Provide the [x, y] coordinate of the cell's center where the given text is located.  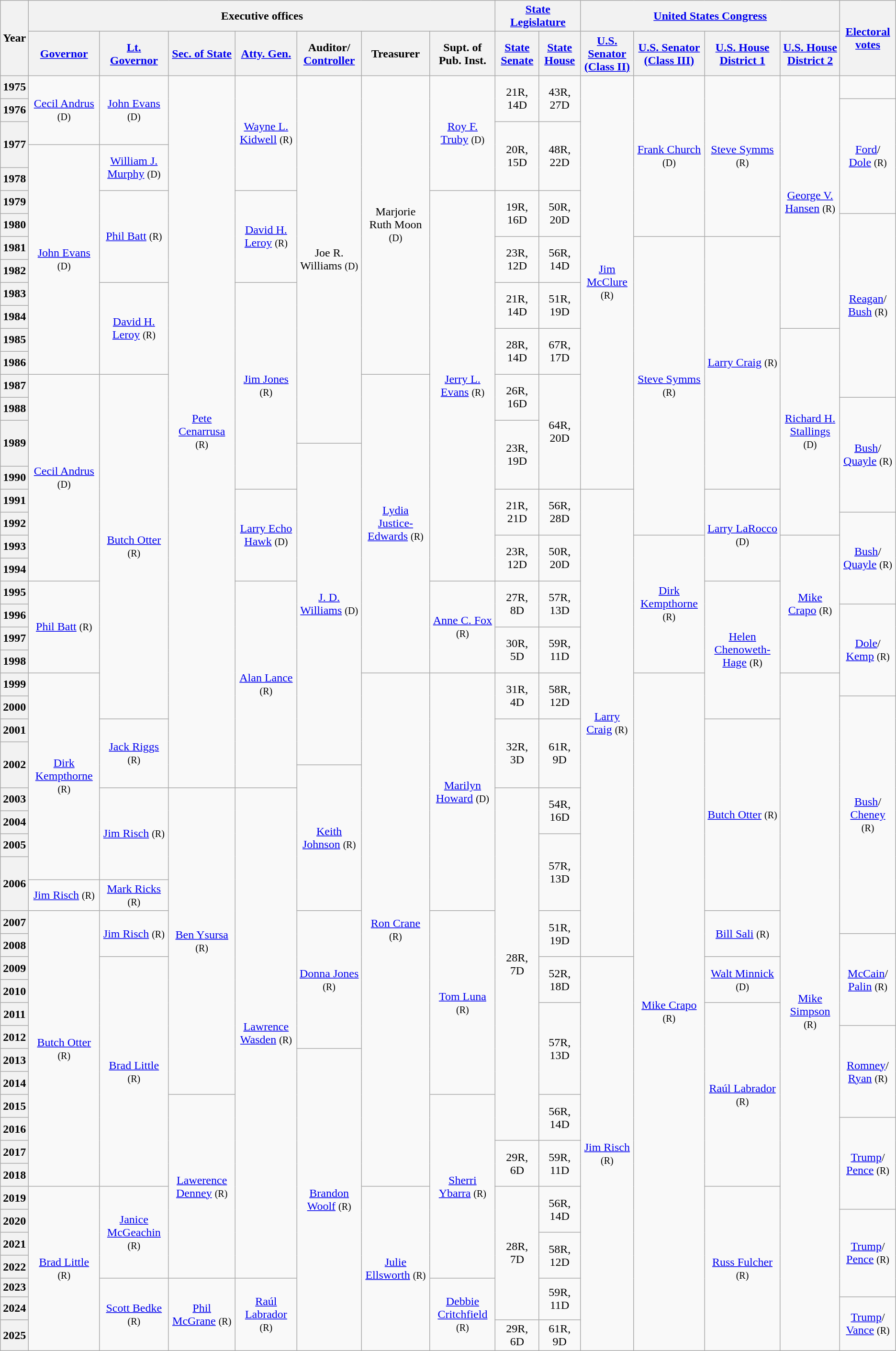
1979 [14, 202]
1992 [14, 524]
Pete Cenarrusa (R) [202, 432]
1983 [14, 294]
J. D. Williams (D) [329, 604]
48R, 22D [560, 156]
1994 [14, 569]
Trump/Vance (R) [868, 1324]
Larry LaRocco (D) [742, 535]
1982 [14, 271]
United States Congress [710, 16]
23R, 19D [517, 455]
U.S. Senator(Class II) [607, 54]
Ford/Dole (R) [868, 156]
2018 [14, 1175]
Marjorie Ruth Moon (D) [395, 225]
U.S. HouseDistrict 1 [742, 54]
Joe R. Williams (D) [329, 259]
Alan Lance (R) [266, 684]
State House [560, 54]
Treasurer [395, 54]
2023 [14, 1287]
54R, 16D [560, 811]
67R, 17D [560, 351]
2019 [14, 1198]
Sherri Ybarra (R) [462, 1186]
Marilyn Howard (D) [462, 792]
State Legislature [538, 16]
1981 [14, 248]
2017 [14, 1152]
1988 [14, 409]
2005 [14, 845]
Auditor/Controller [329, 54]
2008 [14, 945]
Executive offices [262, 16]
Supt. of Pub. Inst. [462, 54]
1993 [14, 547]
21R, 21D [517, 512]
Electoral votes [868, 38]
Julie Ellsworth (R) [395, 1268]
2014 [14, 1083]
2024 [14, 1308]
Year [14, 38]
19R, 16D [517, 213]
1987 [14, 386]
Lawrence Wasden (R) [266, 1033]
Tom Luna (R) [462, 1003]
26R, 16D [517, 397]
64R, 20D [560, 432]
2001 [14, 730]
Jerry L. Evans (R) [462, 386]
32R, 3D [517, 753]
2011 [14, 1014]
Dole/Kemp (R) [868, 650]
Ron Crane (R) [395, 929]
Governor [64, 54]
2007 [14, 922]
Keith Johnson (R) [329, 837]
2020 [14, 1221]
2009 [14, 968]
2004 [14, 822]
2016 [14, 1129]
Lawerence Denney (R) [202, 1186]
McCain/Palin (R) [868, 980]
1996 [14, 615]
2021 [14, 1244]
U.S. HouseDistrict 2 [810, 54]
Sec. of State [202, 54]
George V. Hansen (R) [810, 202]
30R, 5D [517, 650]
1990 [14, 478]
2010 [14, 991]
Ben Ysursa (R) [202, 941]
43R, 27D [560, 99]
56R, 28D [560, 512]
31R, 4D [517, 696]
Phil McGrane (R) [202, 1314]
Janice McGeachin (R) [134, 1232]
1998 [14, 661]
Bill Sali (R) [742, 934]
Mike Simpson (R) [810, 1012]
2012 [14, 1037]
1975 [14, 87]
1997 [14, 638]
28R, 14D [517, 351]
Roy F. Truby (D) [462, 133]
1977 [14, 145]
1999 [14, 684]
Bush/Cheney (R) [868, 815]
Donna Jones (R) [329, 980]
1985 [14, 340]
Brandon Woolf (R) [329, 1199]
Frank Church (D) [669, 156]
2006 [14, 883]
Atty. Gen. [266, 54]
1984 [14, 317]
2013 [14, 1060]
Richard H. Stallings (D) [810, 432]
1991 [14, 501]
Wayne L. Kidwell (R) [266, 133]
52R, 18D [560, 980]
1980 [14, 225]
Larry Echo Hawk (D) [266, 535]
State Senate [517, 54]
27R, 8D [517, 604]
Helen Chenoweth-Hage (R) [742, 650]
Lydia Justice-Edwards (R) [395, 524]
1976 [14, 110]
Lt. Governor [134, 54]
Romney/Ryan (R) [868, 1072]
Reagan/Bush (R) [868, 305]
Jim Jones (R) [266, 386]
1989 [14, 443]
William J. Murphy (D) [134, 167]
1995 [14, 592]
Scott Bedke (R) [134, 1314]
Jack Riggs (R) [134, 753]
1978 [14, 179]
Debbie Critchfield (R) [462, 1314]
2000 [14, 707]
2002 [14, 765]
2022 [14, 1267]
Jim McClure (R) [607, 282]
Anne C. Fox (R) [462, 627]
1986 [14, 363]
2003 [14, 799]
Mark Ricks (R) [134, 895]
Russ Fulcher (R) [742, 1268]
20R, 15D [517, 156]
2015 [14, 1106]
2025 [14, 1335]
U.S. Senator(Class III) [669, 54]
Walt Minnick (D) [742, 980]
